Find where the given text appears and provide that cell's center as (x, y) coordinate. 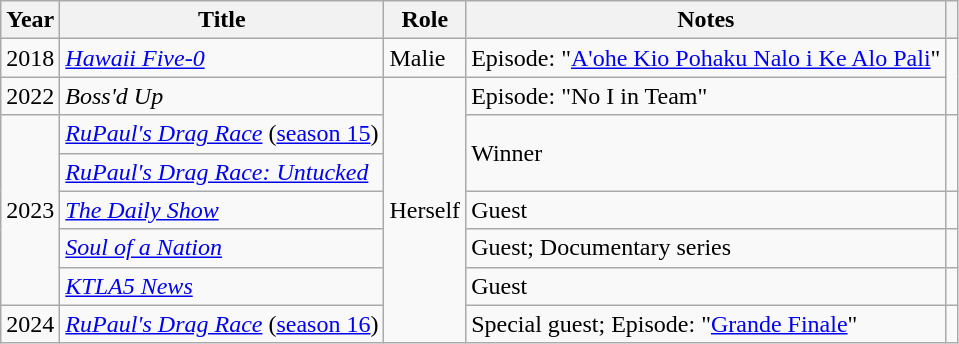
RuPaul's Drag Race (season 15) (222, 134)
RuPaul's Drag Race (season 16) (222, 324)
2023 (30, 210)
Boss'd Up (222, 96)
Episode: "No I in Team" (706, 96)
Role (425, 20)
2022 (30, 96)
Special guest; Episode: "Grande Finale" (706, 324)
2018 (30, 58)
Year (30, 20)
Soul of a Nation (222, 248)
Title (222, 20)
Winner (706, 153)
2024 (30, 324)
RuPaul's Drag Race: Untucked (222, 172)
Hawaii Five-0 (222, 58)
Notes (706, 20)
Malie (425, 58)
Herself (425, 210)
Episode: "A'ohe Kio Pohaku Nalo i Ke Alo Pali" (706, 58)
KTLA5 News (222, 286)
The Daily Show (222, 210)
Guest; Documentary series (706, 248)
